Scan for the cell matching the given text and deliver its [x, y] coordinate at center. 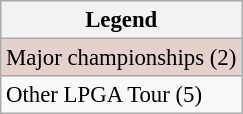
Other LPGA Tour (5) [122, 95]
Legend [122, 20]
Major championships (2) [122, 58]
